Extract the (X, Y) coordinate from the center of the cell holding the provided text.  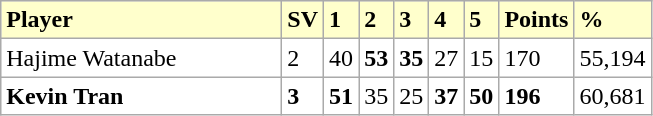
4 (446, 20)
% (612, 20)
SV (303, 20)
Points (536, 20)
40 (342, 58)
1 (342, 20)
50 (482, 96)
196 (536, 96)
170 (536, 58)
37 (446, 96)
60,681 (612, 96)
Kevin Tran (142, 96)
53 (376, 58)
15 (482, 58)
Hajime Watanabe (142, 58)
25 (412, 96)
27 (446, 58)
51 (342, 96)
Player (142, 20)
55,194 (612, 58)
5 (482, 20)
